Return the [X, Y] coordinate for the center point of the cell that contains the specified text.  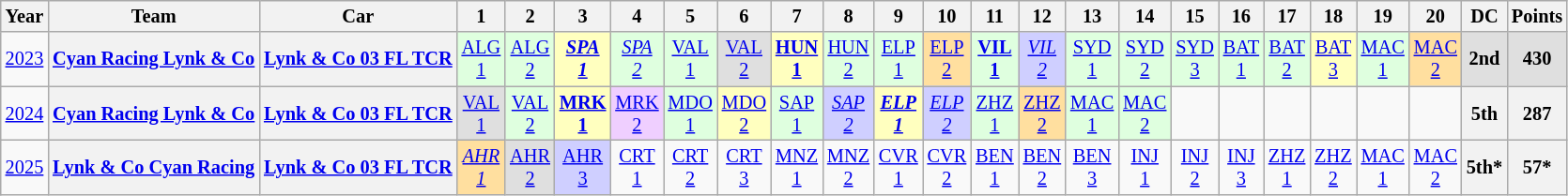
4 [637, 16]
287 [1537, 113]
2nd [1484, 59]
CRT3 [744, 167]
MDO1 [689, 113]
8 [849, 16]
5 [689, 16]
7 [796, 16]
20 [1436, 16]
16 [1241, 16]
15 [1194, 16]
ALG1 [482, 59]
Lynk & Co Cyan Racing [154, 167]
BEN2 [1042, 167]
Team [154, 16]
BAT3 [1333, 59]
HUN1 [796, 59]
2023 [24, 59]
2024 [24, 113]
BEN1 [994, 167]
430 [1537, 59]
MRK1 [583, 113]
SPA2 [637, 59]
14 [1145, 16]
CVR1 [899, 167]
12 [1042, 16]
SYD3 [1194, 59]
5th [1484, 113]
VIL1 [994, 59]
VIL2 [1042, 59]
BAT2 [1286, 59]
11 [994, 16]
2025 [24, 167]
17 [1286, 16]
MNZ2 [849, 167]
57* [1537, 167]
Car [358, 16]
5th* [1484, 167]
MDO2 [744, 113]
INJ2 [1194, 167]
INJ3 [1241, 167]
MNZ1 [796, 167]
6 [744, 16]
BEN3 [1092, 167]
SYD1 [1092, 59]
SAP2 [849, 113]
CRT2 [689, 167]
SYD2 [1145, 59]
Points [1537, 16]
SPA1 [583, 59]
AHR2 [530, 167]
DC [1484, 16]
18 [1333, 16]
1 [482, 16]
13 [1092, 16]
3 [583, 16]
MRK2 [637, 113]
9 [899, 16]
CRT1 [637, 167]
AHR1 [482, 167]
HUN2 [849, 59]
2 [530, 16]
10 [947, 16]
AHR3 [583, 167]
INJ1 [1145, 167]
19 [1383, 16]
SAP1 [796, 113]
Year [24, 16]
BAT1 [1241, 59]
ALG2 [530, 59]
CVR2 [947, 167]
